Identify which cell holds the provided text, then report its (x, y) central coordinate. 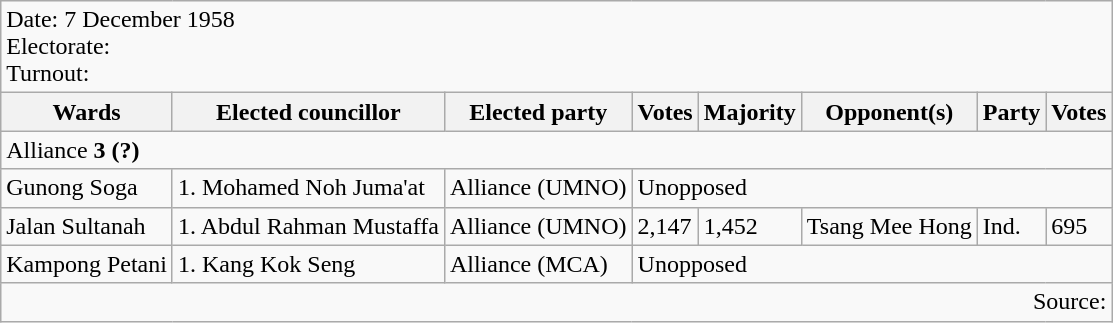
Opponent(s) (889, 112)
Party (1011, 112)
Wards (87, 112)
Alliance (MCA) (538, 264)
1. Abdul Rahman Mustaffa (308, 226)
Elected party (538, 112)
Majority (750, 112)
Elected councillor (308, 112)
695 (1079, 226)
Ind. (1011, 226)
1. Mohamed Noh Juma'at (308, 188)
2,147 (665, 226)
Alliance 3 (?) (556, 150)
Date: 7 December 1958Electorate: Turnout: (556, 47)
Tsang Mee Hong (889, 226)
1,452 (750, 226)
Source: (556, 302)
Kampong Petani (87, 264)
Gunong Soga (87, 188)
Jalan Sultanah (87, 226)
1. Kang Kok Seng (308, 264)
